Capture the cell that displays the provided text and extract its [X, Y] central coordinate. 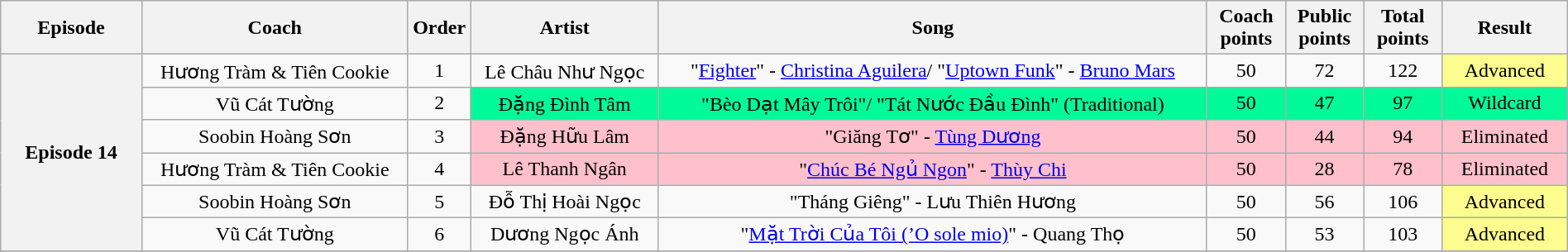
2 [439, 103]
Episode 14 [71, 152]
72 [1325, 71]
Total points [1403, 28]
Result [1505, 28]
56 [1325, 202]
44 [1325, 136]
5 [439, 202]
122 [1403, 71]
4 [439, 169]
47 [1325, 103]
"Bèo Dạt Mây Trôi"/ "Tát Nước Đầu Đình" (Traditional) [933, 103]
Order [439, 28]
28 [1325, 169]
Đỗ Thị Hoài Ngọc [564, 202]
Đặng Đình Tâm [564, 103]
Coach points [1245, 28]
"Tháng Giêng" - Lưu Thiên Hương [933, 202]
Dương Ngọc Ánh [564, 235]
53 [1325, 235]
78 [1403, 169]
"Fighter" - Christina Aguilera/ "Uptown Funk" - Bruno Mars [933, 71]
3 [439, 136]
1 [439, 71]
Wildcard [1505, 103]
"Chúc Bé Ngủ Ngon" - Thùy Chi [933, 169]
Public points [1325, 28]
Episode [71, 28]
Lê Châu Như Ngọc [564, 71]
Artist [564, 28]
Đặng Hữu Lâm [564, 136]
103 [1403, 235]
106 [1403, 202]
97 [1403, 103]
6 [439, 235]
"Mặt Trời Của Tôi (’O sole mio)" - Quang Thọ [933, 235]
"Giăng Tơ" - Tùng Dương [933, 136]
Coach [275, 28]
Song [933, 28]
Lê Thanh Ngân [564, 169]
94 [1403, 136]
